Scan for the cell matching the given text and deliver its [x, y] coordinate at center. 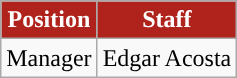
Position [49, 20]
Manager [49, 58]
Staff [167, 20]
Edgar Acosta [167, 58]
